Search for the cell housing the specified text and yield its (x, y) center coordinate. 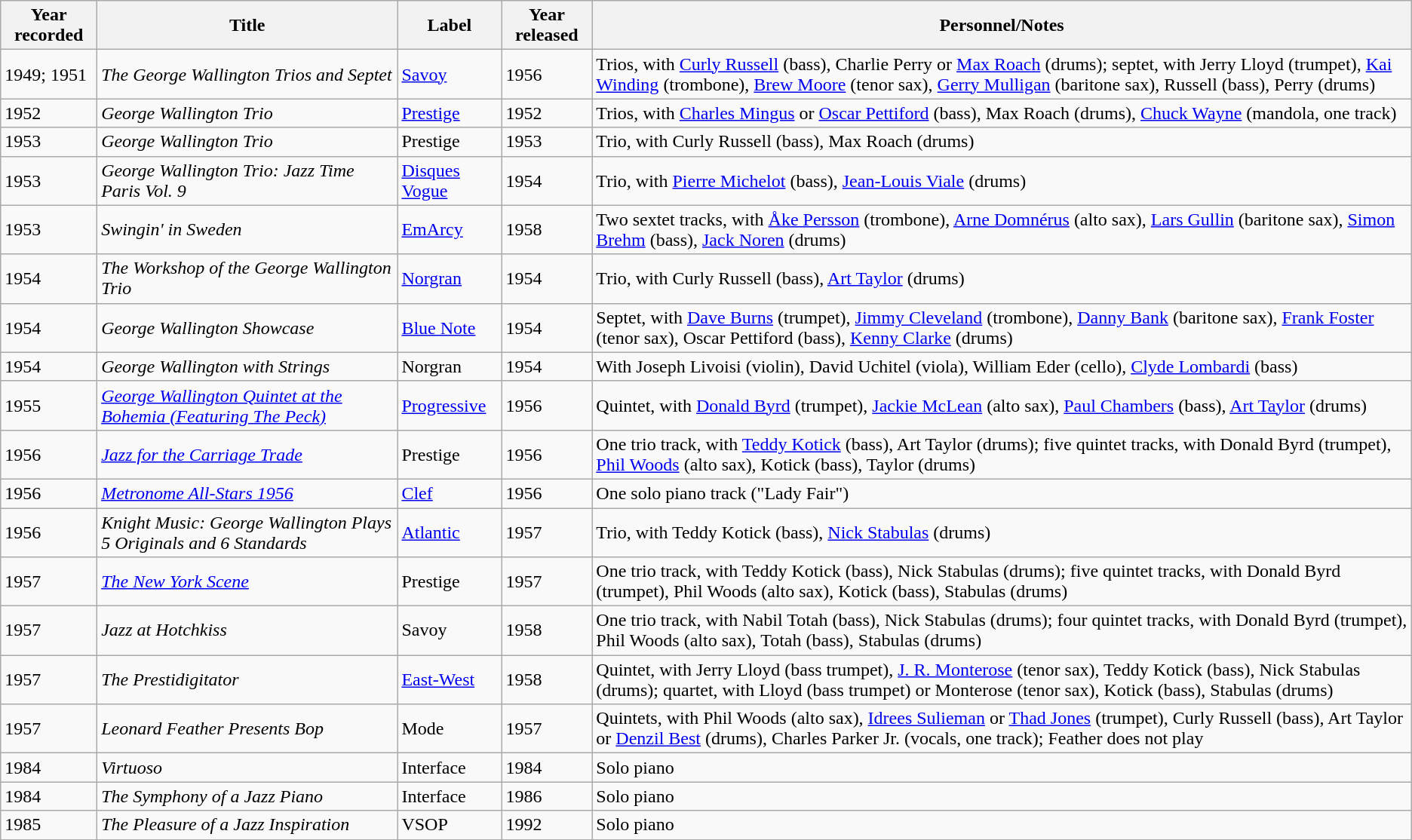
Trio, with Curly Russell (bass), Art Taylor (drums) (1002, 279)
Clef (450, 493)
George Wallington Showcase (247, 327)
East-West (450, 680)
Metronome All-Stars 1956 (247, 493)
Leonard Feather Presents Bop (247, 728)
1986 (547, 796)
Blue Note (450, 327)
Atlantic (450, 532)
George Wallington Quintet at the Bohemia (Featuring The Peck) (247, 406)
George Wallington with Strings (247, 366)
VSOP (450, 825)
Mode (450, 728)
Trio, with Teddy Kotick (bass), Nick Stabulas (drums) (1002, 532)
The Workshop of the George Wallington Trio (247, 279)
Virtuoso (247, 768)
One solo piano track ("Lady Fair") (1002, 493)
The Prestidigitator (247, 680)
Trio, with Curly Russell (bass), Max Roach (drums) (1002, 142)
Jazz for the Carriage Trade (247, 454)
1955 (49, 406)
Swingin' in Sweden (247, 229)
Title (247, 26)
With Joseph Livoisi (violin), David Uchitel (viola), William Eder (cello), Clyde Lombardi (bass) (1002, 366)
The Symphony of a Jazz Piano (247, 796)
1992 (547, 825)
The George Wallington Trios and Septet (247, 74)
Jazz at Hotchkiss (247, 630)
The New York Scene (247, 582)
Trio, with Pierre Michelot (bass), Jean-Louis Viale (drums) (1002, 181)
Two sextet tracks, with Åke Persson (trombone), Arne Domnérus (alto sax), Lars Gullin (baritone sax), Simon Brehm (bass), Jack Noren (drums) (1002, 229)
1949; 1951 (49, 74)
Year recorded (49, 26)
1985 (49, 825)
The Pleasure of a Jazz Inspiration (247, 825)
EmArcy (450, 229)
Progressive (450, 406)
Knight Music: George Wallington Plays 5 Originals and 6 Standards (247, 532)
Label (450, 26)
Year released (547, 26)
Quintet, with Donald Byrd (trumpet), Jackie McLean (alto sax), Paul Chambers (bass), Art Taylor (drums) (1002, 406)
Disques Vogue (450, 181)
Personnel/Notes (1002, 26)
Trios, with Charles Mingus or Oscar Pettiford (bass), Max Roach (drums), Chuck Wayne (mandola, one track) (1002, 113)
George Wallington Trio: Jazz Time Paris Vol. 9 (247, 181)
